Return [x, y] of the center of cell containing provided text 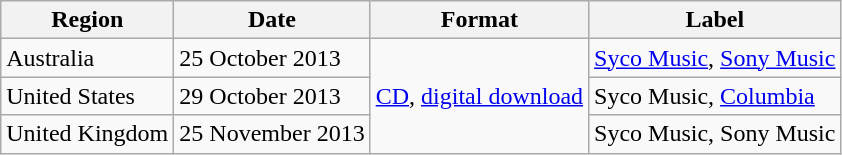
25 November 2013 [272, 134]
CD, digital download [479, 96]
United Kingdom [88, 134]
29 October 2013 [272, 96]
Date [272, 20]
Format [479, 20]
Australia [88, 58]
25 October 2013 [272, 58]
Syco Music, Columbia [715, 96]
Label [715, 20]
United States [88, 96]
Region [88, 20]
